Pinpoint the cell where the given text exists, returning its (X, Y) midpoint coordinate. 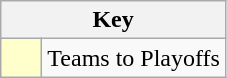
Teams to Playoffs (134, 58)
Key (114, 20)
